Detect which cell encompasses the target text, then output its [x, y] center coordinate. 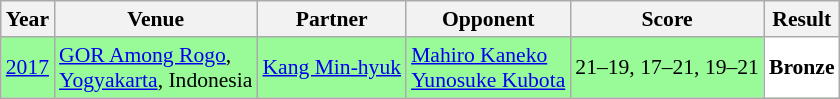
Year [28, 19]
Opponent [488, 19]
Partner [332, 19]
GOR Among Rogo,Yogyakarta, Indonesia [156, 68]
Score [667, 19]
Kang Min-hyuk [332, 68]
21–19, 17–21, 19–21 [667, 68]
Mahiro Kaneko Yunosuke Kubota [488, 68]
Result [802, 19]
2017 [28, 68]
Bronze [802, 68]
Venue [156, 19]
